From the cell containing the given text, extract its center point as (x, y) coordinate. 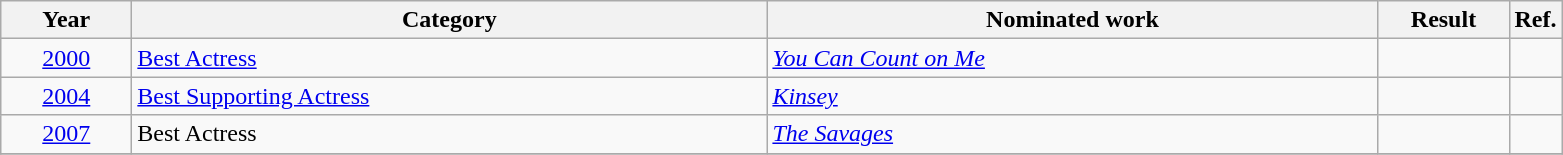
Year (66, 20)
Category (450, 20)
Ref. (1536, 20)
Nominated work (1072, 20)
Result (1444, 20)
Best Supporting Actress (450, 96)
The Savages (1072, 134)
2004 (66, 96)
2007 (66, 134)
2000 (66, 58)
Kinsey (1072, 96)
You Can Count on Me (1072, 58)
